Locate the cell with the specified text and output its (x, y) center coordinate. 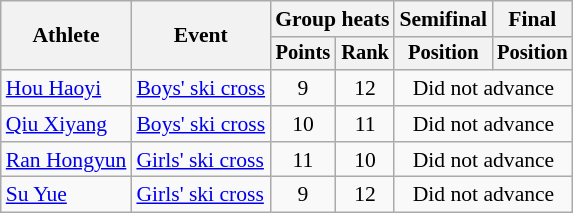
Semifinal (443, 19)
Qiu Xiyang (66, 124)
Hou Haoyi (66, 88)
Event (200, 36)
Ran Hongyun (66, 160)
Group heats (332, 19)
Points (303, 54)
Rank (366, 54)
Su Yue (66, 195)
Final (532, 19)
Athlete (66, 36)
